Pinpoint the cell where the given text exists, returning its (X, Y) midpoint coordinate. 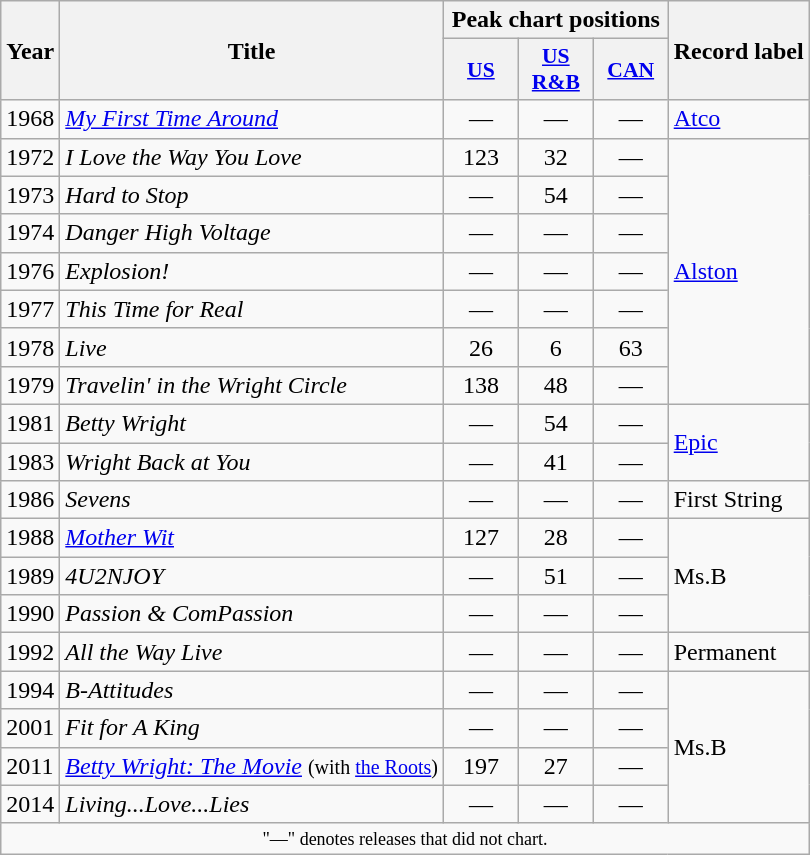
1994 (30, 690)
Hard to Stop (252, 195)
My First Time Around (252, 119)
1974 (30, 233)
26 (480, 347)
Alston (738, 271)
Betty Wright (252, 423)
Wright Back at You (252, 461)
All the Way Live (252, 652)
Sevens (252, 500)
1989 (30, 576)
US (480, 70)
Permanent (738, 652)
51 (556, 576)
Danger High Voltage (252, 233)
1990 (30, 614)
Year (30, 50)
2001 (30, 728)
Atco (738, 119)
1978 (30, 347)
1979 (30, 385)
1992 (30, 652)
Record label (738, 50)
1973 (30, 195)
1968 (30, 119)
This Time for Real (252, 309)
2014 (30, 804)
Live (252, 347)
First String (738, 500)
1983 (30, 461)
123 (480, 157)
197 (480, 766)
1981 (30, 423)
1977 (30, 309)
Fit for A King (252, 728)
41 (556, 461)
4U2NJOY (252, 576)
1986 (30, 500)
2011 (30, 766)
US R&B (556, 70)
27 (556, 766)
CAN (630, 70)
Living...Love...Lies (252, 804)
Mother Wit (252, 538)
138 (480, 385)
63 (630, 347)
Peak chart positions (556, 20)
48 (556, 385)
28 (556, 538)
Epic (738, 442)
1976 (30, 271)
B-Attitudes (252, 690)
Explosion! (252, 271)
Passion & ComPassion (252, 614)
Title (252, 50)
6 (556, 347)
I Love the Way You Love (252, 157)
127 (480, 538)
Betty Wright: The Movie (with the Roots) (252, 766)
"—" denotes releases that did not chart. (405, 838)
32 (556, 157)
1972 (30, 157)
Travelin' in the Wright Circle (252, 385)
1988 (30, 538)
